Extract the [x, y] coordinate from the center of the cell holding the provided text.  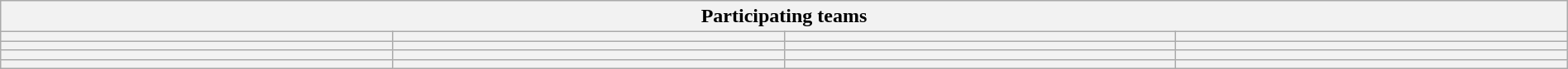
Participating teams [784, 16]
